Pinpoint the cell where the given text exists, returning its [X, Y] midpoint coordinate. 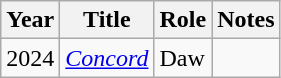
2024 [30, 58]
Daw [183, 58]
Title [107, 20]
Year [30, 20]
Concord [107, 58]
Notes [246, 20]
Role [183, 20]
